Locate the cell with the specified text and output its (x, y) center coordinate. 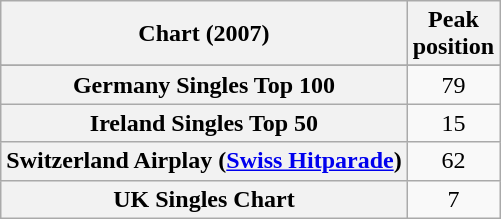
Ireland Singles Top 50 (204, 123)
15 (453, 123)
Peakposition (453, 34)
79 (453, 85)
Germany Singles Top 100 (204, 85)
Switzerland Airplay (Swiss Hitparade) (204, 161)
7 (453, 199)
62 (453, 161)
UK Singles Chart (204, 199)
Chart (2007) (204, 34)
